From the cell containing the given text, extract its center point as (x, y) coordinate. 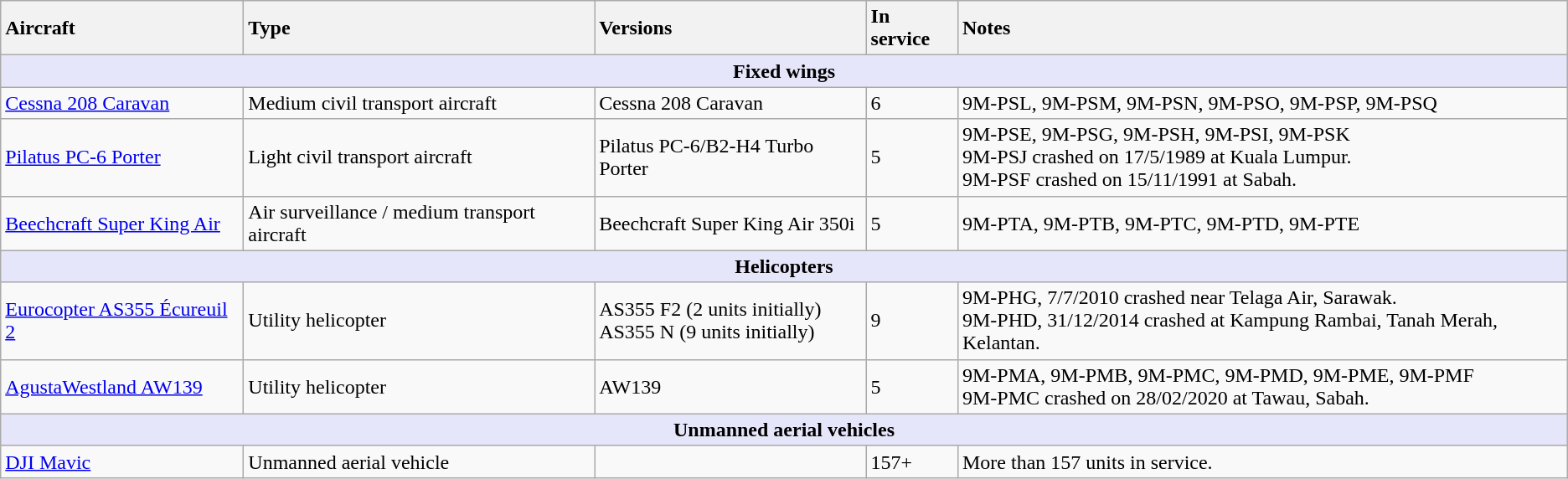
More than 157 units in service. (1262, 461)
Medium civil transport aircraft (419, 103)
Light civil transport aircraft (419, 157)
9M-PTA, 9M-PTB, 9M-PTC, 9M-PTD, 9M-PTE (1262, 223)
Versions (730, 28)
AgustaWestland AW139 (122, 387)
Beechcraft Super King Air 350i (730, 223)
9M-PSE, 9M-PSG, 9M-PSH, 9M-PSI, 9M-PSK9M-PSJ crashed on 17/5/1989 at Kuala Lumpur.9M-PSF crashed on 15/11/1991 at Sabah. (1262, 157)
9 (911, 321)
Eurocopter AS355 Écureuil 2 (122, 321)
Helicopters (784, 266)
9M-PHG, 7/7/2010 crashed near Telaga Air, Sarawak.9M-PHD, 31/12/2014 crashed at Kampung Rambai, Tanah Merah, Kelantan. (1262, 321)
9M-PSL, 9M-PSM, 9M-PSN, 9M-PSO, 9M-PSP, 9M-PSQ (1262, 103)
Aircraft (122, 28)
Air surveillance / medium transport aircraft (419, 223)
9M-PMA, 9M-PMB, 9M-PMC, 9M-PMD, 9M-PME, 9M-PMF9M-PMC crashed on 28/02/2020 at Tawau, Sabah. (1262, 387)
AS355 F2 (2 units initially)AS355 N (9 units initially) (730, 321)
6 (911, 103)
Unmanned aerial vehicles (784, 430)
Fixed wings (784, 71)
Unmanned aerial vehicle (419, 461)
Type (419, 28)
Pilatus PC-6/B2-H4 Turbo Porter (730, 157)
Notes (1262, 28)
157+ (911, 461)
Pilatus PC-6 Porter (122, 157)
DJI Mavic (122, 461)
Beechcraft Super King Air (122, 223)
AW139 (730, 387)
In service (911, 28)
